Scan for the cell matching the given text and deliver its (X, Y) coordinate at center. 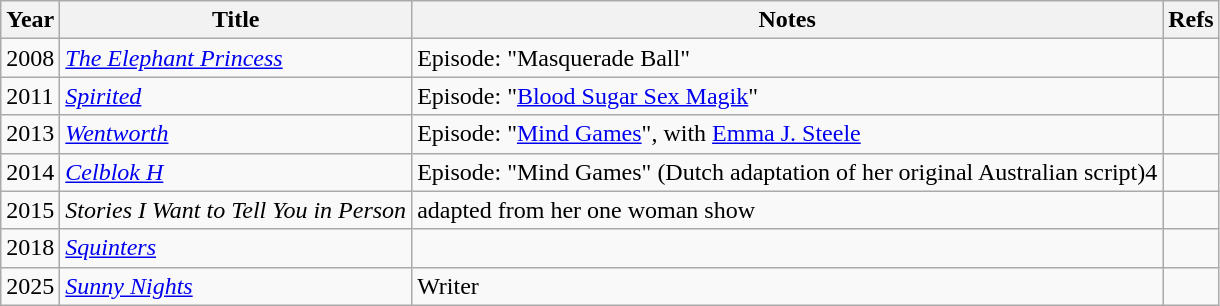
The Elephant Princess (236, 58)
Squinters (236, 248)
Stories I Want to Tell You in Person (236, 210)
Episode: "Masquerade Ball" (788, 58)
2011 (30, 96)
Celblok H (236, 172)
2018 (30, 248)
Writer (788, 286)
Wentworth (236, 134)
Refs (1191, 20)
Year (30, 20)
Sunny Nights (236, 286)
Episode: "Mind Games" (Dutch adaptation of her original Australian script)4 (788, 172)
Episode: "Mind Games", with Emma J. Steele (788, 134)
2015 (30, 210)
Spirited (236, 96)
2013 (30, 134)
adapted from her one woman show (788, 210)
Episode: "Blood Sugar Sex Magik" (788, 96)
2008 (30, 58)
Notes (788, 20)
2014 (30, 172)
2025 (30, 286)
Title (236, 20)
